Pinpoint the cell where the given text exists, returning its (x, y) midpoint coordinate. 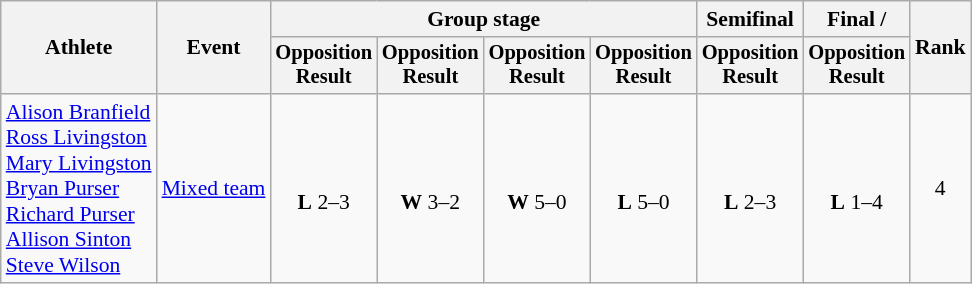
Group stage (483, 19)
W 5–0 (538, 188)
L 5–0 (644, 188)
4 (940, 188)
Final / (856, 19)
L 1–4 (856, 188)
Rank (940, 48)
Semifinal (750, 19)
Event (214, 48)
W 3–2 (430, 188)
Alison BranfieldRoss LivingstonMary LivingstonBryan PurserRichard PurserAllison SintonSteve Wilson (79, 188)
Mixed team (214, 188)
Athlete (79, 48)
